Extract the [X, Y] coordinate from the center of the cell holding the provided text.  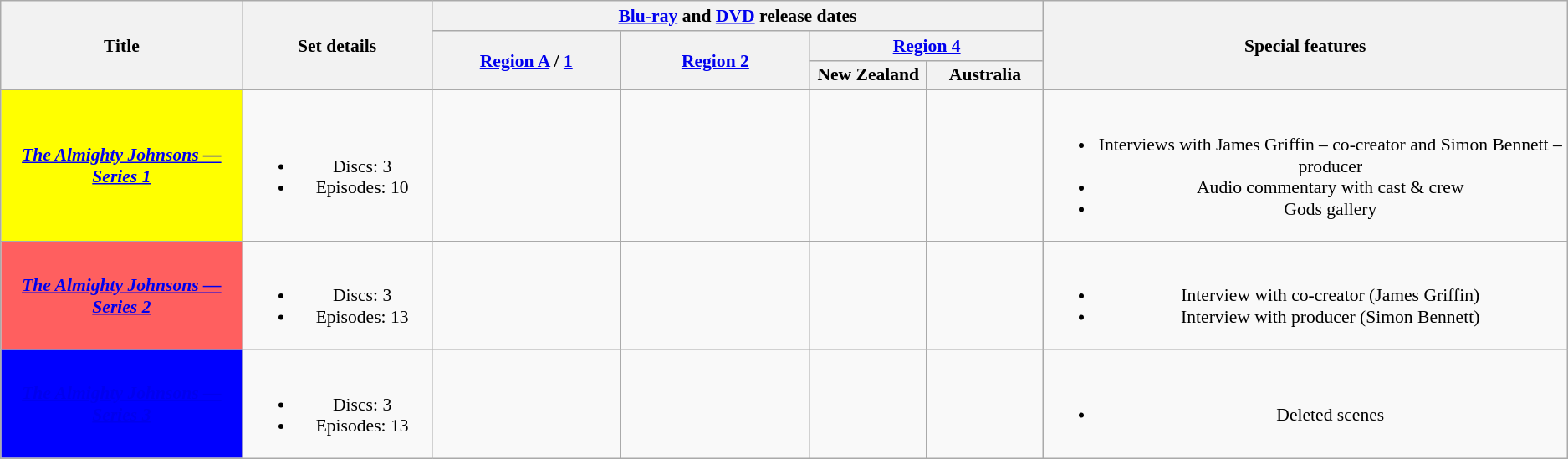
Blu-ray and DVD release dates [738, 16]
The Almighty Johnsons — Series 2 [122, 296]
Deleted scenes [1305, 405]
Set details [337, 45]
The Almighty Johnsons — Series 3 [122, 405]
Interviews with James Griffin – co-creator and Simon Bennett – producerAudio commentary with cast & crewGods gallery [1305, 166]
Region 4 [927, 46]
Discs: 3Episodes: 10 [337, 166]
Special features [1305, 45]
Interview with co-creator (James Griffin)Interview with producer (Simon Bennett) [1305, 296]
New Zealand [868, 75]
Australia [985, 75]
The Almighty Johnsons — Series 1 [122, 166]
Region 2 [715, 60]
Title [122, 45]
Region A / 1 [526, 60]
